Return the (x, y) coordinate for the center point of the cell that contains the specified text.  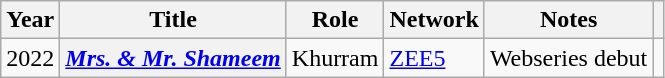
Network (434, 20)
Khurram (335, 58)
Notes (568, 20)
2022 (30, 58)
ZEE5 (434, 58)
Year (30, 20)
Webseries debut (568, 58)
Title (173, 20)
Role (335, 20)
Mrs. & Mr. Shameem (173, 58)
